Determine the (X, Y) coordinate at the center of the cell enclosing the given text.  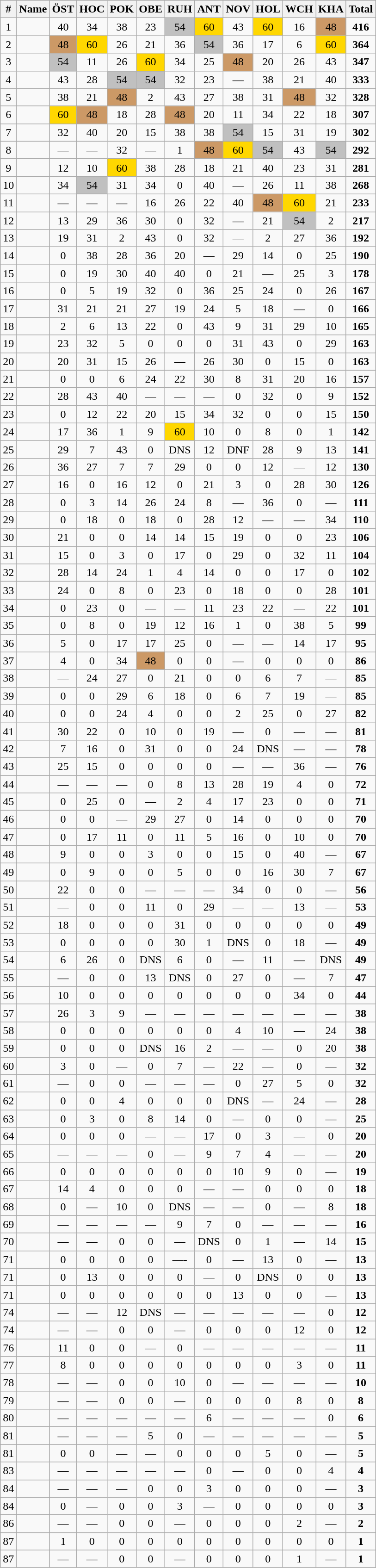
Name (33, 9)
79 (8, 1401)
190 (361, 256)
64 (8, 1136)
39 (8, 696)
DNF (238, 449)
WCH (299, 9)
58 (8, 1030)
63 (8, 1119)
POK (122, 9)
166 (361, 309)
106 (361, 538)
104 (361, 555)
69 (8, 1224)
ANT (209, 9)
ÖST (63, 9)
68 (8, 1207)
83 (8, 1471)
77 (8, 1365)
HOC (92, 9)
RUH (180, 9)
167 (361, 291)
62 (8, 1101)
66 (8, 1171)
152 (361, 397)
41 (8, 731)
45 (8, 802)
110 (361, 520)
126 (361, 484)
111 (361, 502)
364 (361, 44)
233 (361, 203)
57 (8, 1013)
46 (8, 819)
307 (361, 115)
292 (361, 150)
51 (8, 907)
347 (361, 62)
416 (361, 27)
99 (361, 626)
61 (8, 1084)
95 (361, 643)
37 (8, 661)
72 (361, 784)
55 (8, 978)
Total (361, 9)
178 (361, 273)
102 (361, 573)
59 (8, 1048)
KHA (331, 9)
150 (361, 414)
33 (8, 590)
217 (361, 221)
—- (180, 1259)
50 (8, 890)
52 (8, 925)
130 (361, 467)
OBE (151, 9)
65 (8, 1154)
333 (361, 80)
328 (361, 97)
268 (361, 185)
142 (361, 432)
HOL (268, 9)
192 (361, 238)
NOV (238, 9)
35 (8, 626)
82 (361, 713)
42 (8, 749)
141 (361, 449)
# (8, 9)
157 (361, 379)
80 (8, 1418)
281 (361, 167)
302 (361, 132)
165 (361, 326)
